Pinpoint the cell where the given text exists, returning its (x, y) midpoint coordinate. 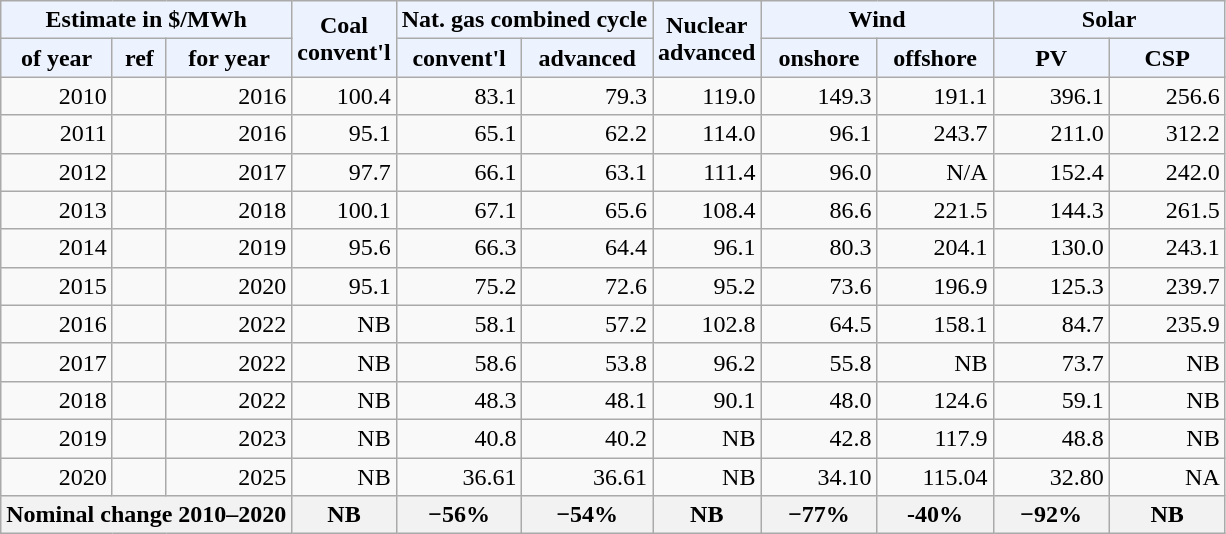
144.3 (1051, 210)
66.1 (459, 172)
83.1 (459, 96)
239.7 (1167, 286)
191.1 (935, 96)
Estimate in $/MWh (146, 20)
2015 (57, 286)
119.0 (707, 96)
243.7 (935, 134)
221.5 (935, 210)
PV (1051, 58)
57.2 (588, 324)
Wind (877, 20)
2013 (57, 210)
40.2 (588, 438)
48.1 (588, 400)
53.8 (588, 362)
75.2 (459, 286)
79.3 (588, 96)
48.3 (459, 400)
73.6 (819, 286)
2010 (57, 96)
65.6 (588, 210)
211.0 (1051, 134)
−54% (588, 515)
95.2 (707, 286)
Nat. gas combined cycle (524, 20)
204.1 (935, 248)
34.10 (819, 477)
108.4 (707, 210)
312.2 (1167, 134)
42.8 (819, 438)
102.8 (707, 324)
for year (228, 58)
ref (139, 58)
−56% (459, 515)
111.4 (707, 172)
115.04 (935, 477)
55.8 (819, 362)
onshore (819, 58)
N/A (935, 172)
2025 (228, 477)
Coalconvent'l (344, 39)
Nuclearadvanced (707, 39)
32.80 (1051, 477)
58.6 (459, 362)
Solar (1109, 20)
242.0 (1167, 172)
73.7 (1051, 362)
58.1 (459, 324)
2023 (228, 438)
advanced (588, 58)
65.1 (459, 134)
48.0 (819, 400)
48.8 (1051, 438)
64.4 (588, 248)
of year (57, 58)
2012 (57, 172)
243.1 (1167, 248)
235.9 (1167, 324)
100.1 (344, 210)
59.1 (1051, 400)
196.9 (935, 286)
CSP (1167, 58)
66.3 (459, 248)
158.1 (935, 324)
Nominal change 2010–2020 (146, 515)
117.9 (935, 438)
100.4 (344, 96)
72.6 (588, 286)
96.2 (707, 362)
152.4 (1051, 172)
149.3 (819, 96)
2014 (57, 248)
2011 (57, 134)
130.0 (1051, 248)
-40% (935, 515)
86.6 (819, 210)
62.2 (588, 134)
84.7 (1051, 324)
396.1 (1051, 96)
NA (1167, 477)
80.3 (819, 248)
63.1 (588, 172)
90.1 (707, 400)
40.8 (459, 438)
convent'l (459, 58)
97.7 (344, 172)
114.0 (707, 134)
64.5 (819, 324)
256.6 (1167, 96)
−92% (1051, 515)
offshore (935, 58)
125.3 (1051, 286)
124.6 (935, 400)
−77% (819, 515)
261.5 (1167, 210)
67.1 (459, 210)
96.0 (819, 172)
95.6 (344, 248)
